Pinpoint the cell where the given text exists, returning its [X, Y] midpoint coordinate. 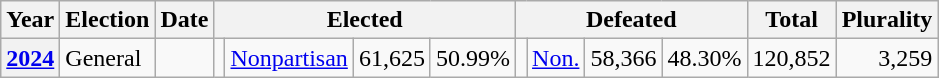
Year [30, 20]
61,625 [392, 58]
120,852 [792, 58]
General [108, 58]
Date [184, 20]
Nonpartisan [289, 58]
Total [792, 20]
2024 [30, 58]
48.30% [704, 58]
58,366 [624, 58]
Election [108, 20]
Non. [556, 58]
Elected [365, 20]
50.99% [472, 58]
3,259 [887, 58]
Plurality [887, 20]
Defeated [631, 20]
